Scan for the cell matching the given text and deliver its (x, y) coordinate at center. 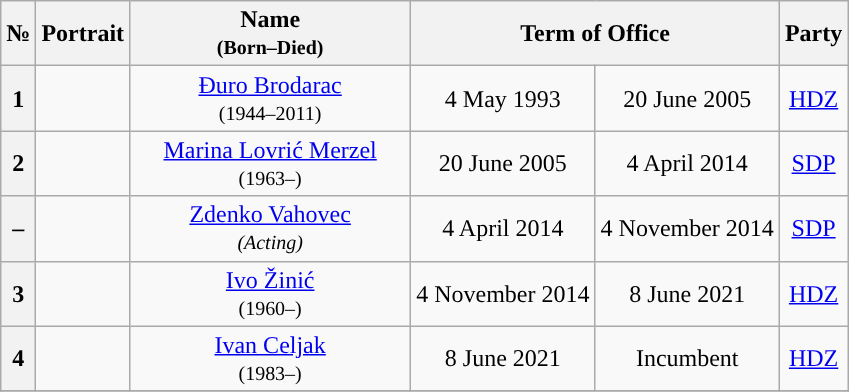
№ (18, 34)
Marina Lovrić Merzel(1963–) (270, 164)
Portrait (83, 34)
1 (18, 98)
Party (813, 34)
Zdenko Vahovec (Acting) (270, 228)
– (18, 228)
Term of Office (596, 34)
4 May 1993 (503, 98)
4 (18, 358)
3 (18, 294)
2 (18, 164)
Đuro Brodarac(1944–2011) (270, 98)
Ivo Žinić(1960–) (270, 294)
Ivan Celjak(1983–) (270, 358)
Name(Born–Died) (270, 34)
Incumbent (687, 358)
